Output the [x, y] coordinate of the center of the cell containing the given text.  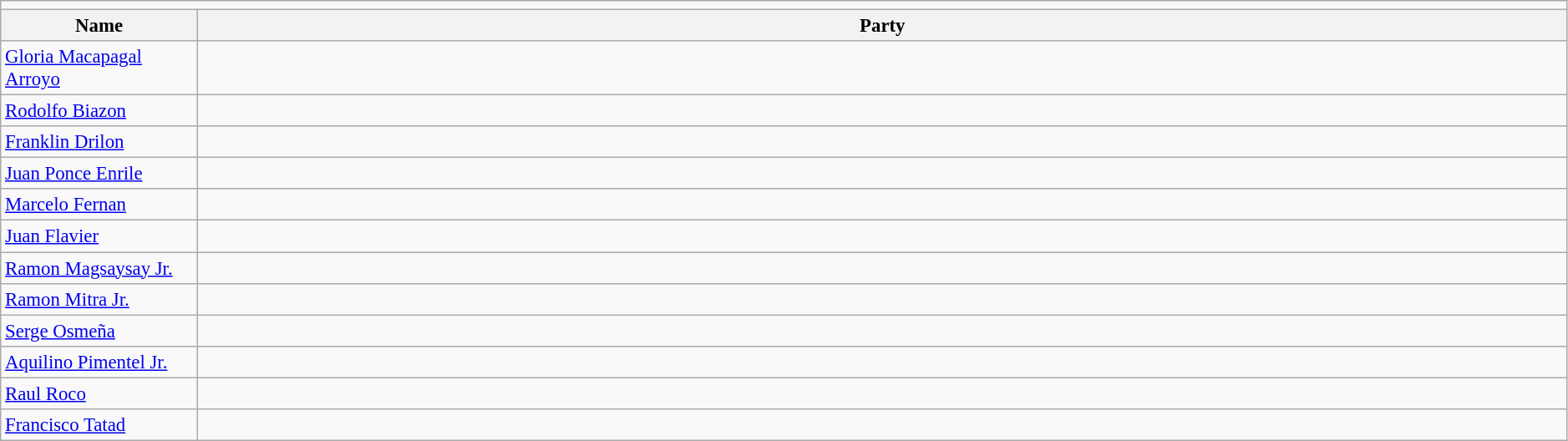
Ramon Magsaysay Jr. [99, 268]
Ramon Mitra Jr. [99, 299]
Serge Osmeña [99, 331]
Franklin Drilon [99, 142]
Juan Flavier [99, 236]
Aquilino Pimentel Jr. [99, 362]
Marcelo Fernan [99, 205]
Gloria Macapagal Arroyo [99, 68]
Juan Ponce Enrile [99, 174]
Rodolfo Biazon [99, 111]
Raul Roco [99, 393]
Francisco Tatad [99, 425]
Name [99, 26]
Party [882, 26]
